Return the [X, Y] coordinate for the center point of the cell that contains the specified text.  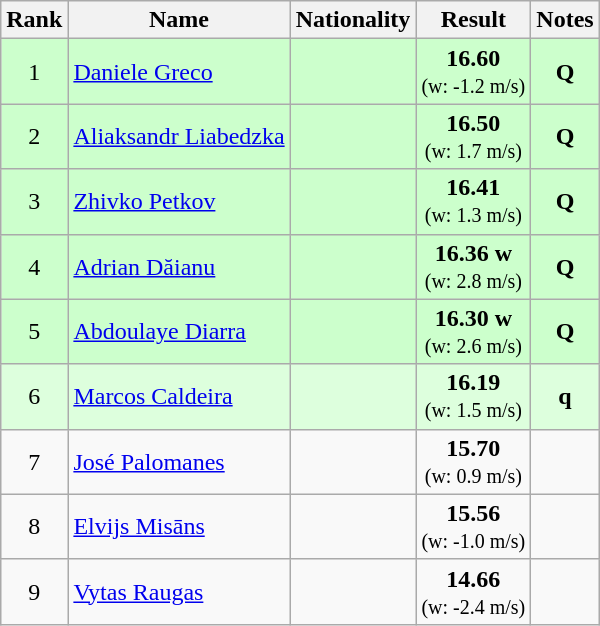
15.70(w: 0.9 m/s) [474, 462]
16.60(w: -1.2 m/s) [474, 72]
3 [34, 202]
16.19(w: 1.5 m/s) [474, 396]
Zhivko Petkov [179, 202]
4 [34, 266]
Notes [565, 20]
1 [34, 72]
5 [34, 332]
Daniele Greco [179, 72]
Vytas Raugas [179, 592]
Result [474, 20]
7 [34, 462]
Rank [34, 20]
16.30 w(w: 2.6 m/s) [474, 332]
15.56(w: -1.0 m/s) [474, 526]
8 [34, 526]
Aliaksandr Liabedzka [179, 136]
14.66(w: -2.4 m/s) [474, 592]
2 [34, 136]
Marcos Caldeira [179, 396]
Adrian Dăianu [179, 266]
q [565, 396]
16.36 w(w: 2.8 m/s) [474, 266]
16.50(w: 1.7 m/s) [474, 136]
6 [34, 396]
Elvijs Misāns [179, 526]
9 [34, 592]
Name [179, 20]
José Palomanes [179, 462]
Abdoulaye Diarra [179, 332]
Nationality [353, 20]
16.41(w: 1.3 m/s) [474, 202]
